Determine the (X, Y) coordinate at the center of the cell enclosing the given text.  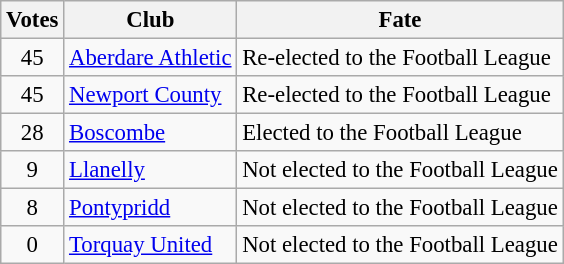
0 (32, 245)
Club (150, 20)
Elected to the Football League (400, 133)
28 (32, 133)
Fate (400, 20)
Torquay United (150, 245)
Llanelly (150, 170)
Pontypridd (150, 208)
9 (32, 170)
Boscombe (150, 133)
Aberdare Athletic (150, 58)
Newport County (150, 95)
8 (32, 208)
Votes (32, 20)
